From the cell containing the given text, extract its center point as (X, Y) coordinate. 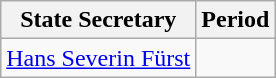
State Secretary (98, 20)
Hans Severin Fürst (98, 58)
Period (236, 20)
